Find where the given text appears and provide that cell's center as [x, y] coordinate. 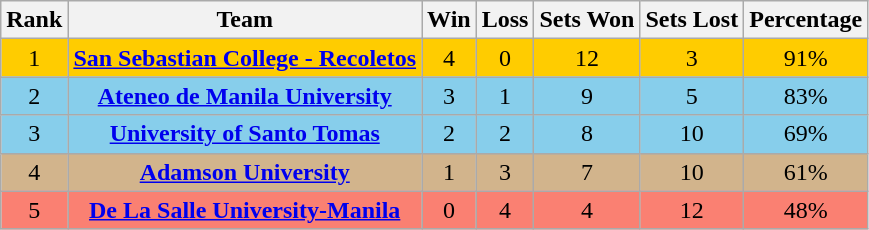
Percentage [806, 20]
Ateneo de Manila University [245, 96]
69% [806, 134]
Sets Lost [692, 20]
De La Salle University-Manila [245, 210]
91% [806, 58]
Win [450, 20]
Adamson University [245, 172]
7 [587, 172]
San Sebastian College - Recoletos [245, 58]
Sets Won [587, 20]
8 [587, 134]
83% [806, 96]
Team [245, 20]
Loss [505, 20]
9 [587, 96]
Rank [34, 20]
48% [806, 210]
61% [806, 172]
University of Santo Tomas [245, 134]
